Provide the (X, Y) coordinate of the cell's center where the given text is located.  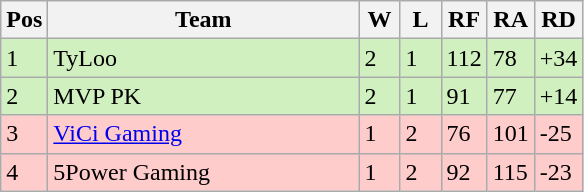
115 (510, 172)
91 (464, 96)
101 (510, 134)
Pos (24, 20)
+14 (558, 96)
L (420, 20)
-23 (558, 172)
MVP PK (204, 96)
78 (510, 58)
RF (464, 20)
76 (464, 134)
W (380, 20)
-25 (558, 134)
4 (24, 172)
5Power Gaming (204, 172)
77 (510, 96)
ViCi Gaming (204, 134)
Team (204, 20)
+34 (558, 58)
3 (24, 134)
RA (510, 20)
TyLoo (204, 58)
92 (464, 172)
112 (464, 58)
RD (558, 20)
